Output the (x, y) coordinate of the center of the cell containing the given text.  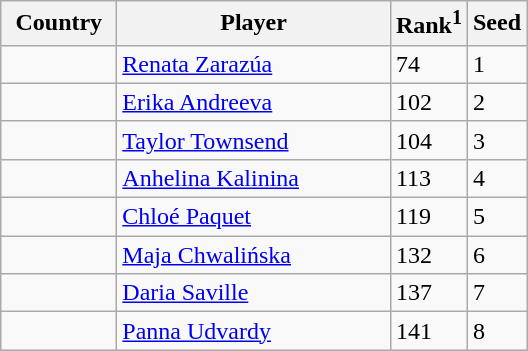
141 (428, 331)
7 (496, 293)
74 (428, 64)
Taylor Townsend (254, 140)
Renata Zarazúa (254, 64)
119 (428, 217)
104 (428, 140)
Erika Andreeva (254, 102)
1 (496, 64)
5 (496, 217)
Seed (496, 24)
Anhelina Kalinina (254, 178)
Maja Chwalińska (254, 255)
2 (496, 102)
Rank1 (428, 24)
Panna Udvardy (254, 331)
4 (496, 178)
8 (496, 331)
3 (496, 140)
137 (428, 293)
132 (428, 255)
6 (496, 255)
Player (254, 24)
113 (428, 178)
102 (428, 102)
Chloé Paquet (254, 217)
Country (59, 24)
Daria Saville (254, 293)
